Capture the cell that displays the provided text and extract its (x, y) central coordinate. 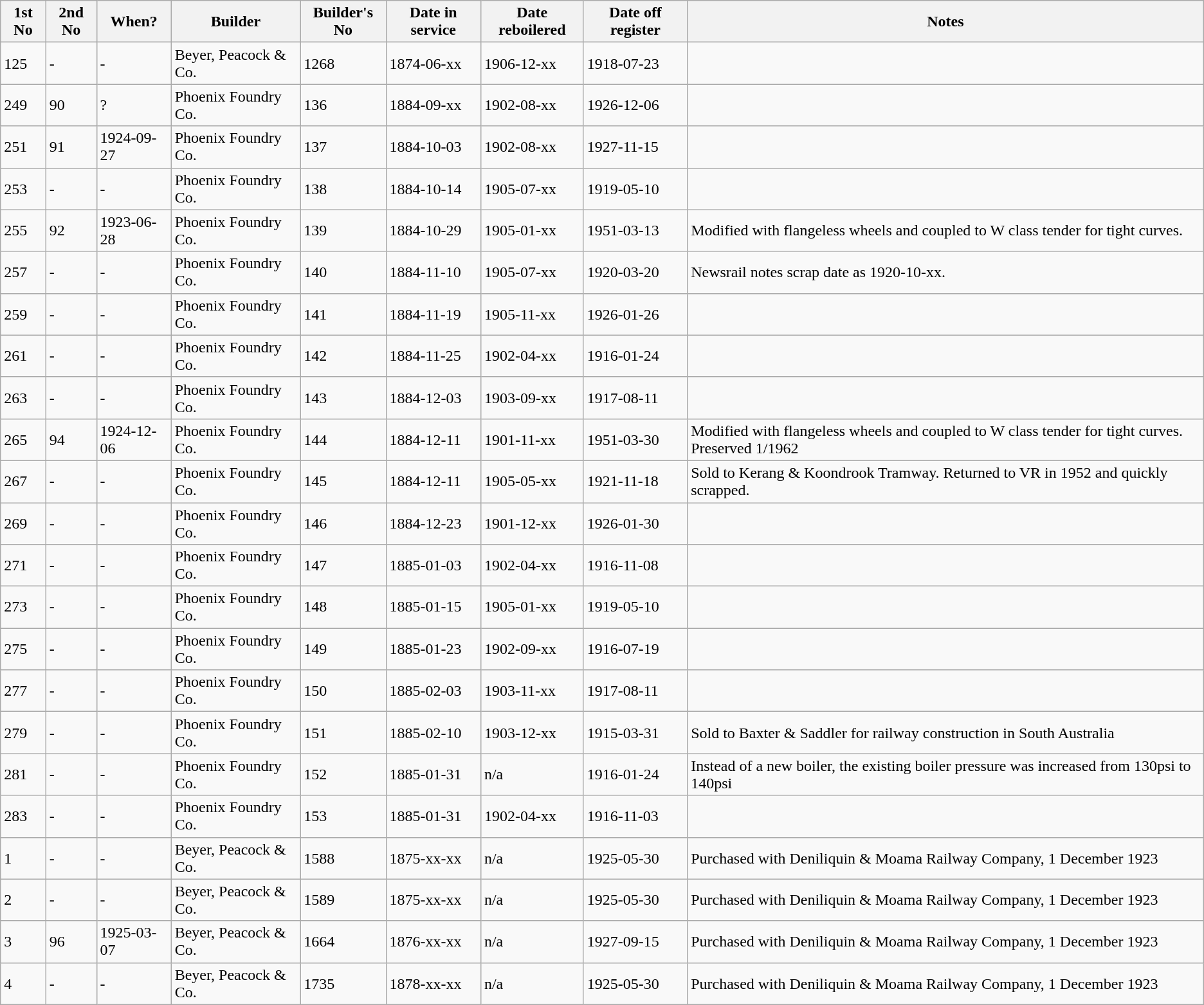
2 (23, 900)
281 (23, 774)
Sold to Baxter & Saddler for railway construction in South Australia (945, 733)
269 (23, 523)
1 (23, 858)
140 (343, 273)
1916-11-03 (635, 817)
147 (343, 566)
151 (343, 733)
253 (23, 189)
271 (23, 566)
1921-11-18 (635, 481)
125 (23, 63)
1884-11-25 (433, 356)
Modified with flangeless wheels and coupled to W class tender for tight curves. (945, 230)
146 (343, 523)
149 (343, 649)
? (134, 105)
1916-11-08 (635, 566)
90 (71, 105)
150 (343, 691)
1884-12-03 (433, 397)
153 (343, 817)
1924-12-06 (134, 440)
91 (71, 147)
1884-09-xx (433, 105)
144 (343, 440)
283 (23, 817)
275 (23, 649)
1884-10-29 (433, 230)
1927-09-15 (635, 941)
1664 (343, 941)
259 (23, 314)
255 (23, 230)
1884-10-03 (433, 147)
139 (343, 230)
96 (71, 941)
1927-11-15 (635, 147)
148 (343, 607)
1903-09-xx (532, 397)
1876-xx-xx (433, 941)
267 (23, 481)
1923-06-28 (134, 230)
Date in service (433, 22)
1924-09-27 (134, 147)
273 (23, 607)
1884-12-23 (433, 523)
1735 (343, 984)
145 (343, 481)
94 (71, 440)
Newsrail notes scrap date as 1920-10-xx. (945, 273)
1918-07-23 (635, 63)
265 (23, 440)
249 (23, 105)
1951-03-30 (635, 440)
138 (343, 189)
279 (23, 733)
1884-10-14 (433, 189)
Date reboilered (532, 22)
263 (23, 397)
1920-03-20 (635, 273)
1906-12-xx (532, 63)
Date off register (635, 22)
1916-07-19 (635, 649)
1925-03-07 (134, 941)
2nd No (71, 22)
261 (23, 356)
1st No (23, 22)
Instead of a new boiler, the existing boiler pressure was increased from 130psi to 140psi (945, 774)
1905-11-xx (532, 314)
1951-03-13 (635, 230)
1926-01-26 (635, 314)
3 (23, 941)
1268 (343, 63)
142 (343, 356)
When? (134, 22)
277 (23, 691)
1885-01-15 (433, 607)
1878-xx-xx (433, 984)
Builder (235, 22)
1901-12-xx (532, 523)
1885-02-10 (433, 733)
1588 (343, 858)
Sold to Kerang & Koondrook Tramway. Returned to VR in 1952 and quickly scrapped. (945, 481)
1903-11-xx (532, 691)
92 (71, 230)
1915-03-31 (635, 733)
Notes (945, 22)
Modified with flangeless wheels and coupled to W class tender for tight curves. Preserved 1/1962 (945, 440)
143 (343, 397)
152 (343, 774)
251 (23, 147)
257 (23, 273)
1885-02-03 (433, 691)
137 (343, 147)
141 (343, 314)
1885-01-23 (433, 649)
1901-11-xx (532, 440)
1884-11-10 (433, 273)
1902-09-xx (532, 649)
1903-12-xx (532, 733)
1905-05-xx (532, 481)
1589 (343, 900)
1884-11-19 (433, 314)
4 (23, 984)
136 (343, 105)
1885-01-03 (433, 566)
1874-06-xx (433, 63)
1926-12-06 (635, 105)
Builder's No (343, 22)
1926-01-30 (635, 523)
